Determine the (x, y) coordinate at the center of the cell enclosing the given text.  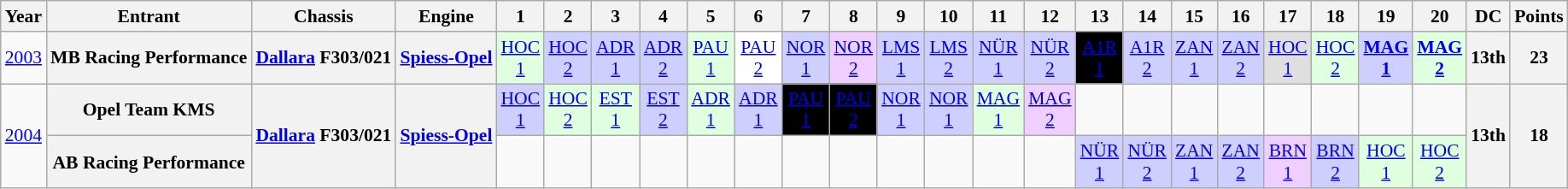
ADR2 (664, 58)
13 (1100, 16)
A1R2 (1147, 58)
2 (568, 16)
14 (1147, 16)
7 (806, 16)
15 (1194, 16)
20 (1440, 16)
6 (758, 16)
DC (1488, 16)
Entrant (149, 16)
4 (664, 16)
3 (616, 16)
2003 (24, 58)
16 (1241, 16)
19 (1385, 16)
5 (711, 16)
23 (1539, 58)
LMS2 (949, 58)
17 (1288, 16)
Opel Team KMS (149, 109)
Engine (446, 16)
AB Racing Performance (149, 162)
Chassis (323, 16)
2004 (24, 136)
9 (901, 16)
1 (520, 16)
11 (999, 16)
MB Racing Performance (149, 58)
NOR2 (853, 58)
EST2 (664, 109)
Year (24, 16)
8 (853, 16)
LMS1 (901, 58)
BRN2 (1336, 162)
10 (949, 16)
A1R1 (1100, 58)
BRN1 (1288, 162)
12 (1050, 16)
Points (1539, 16)
EST1 (616, 109)
